Return the [x, y] coordinate for the center point of the cell that contains the specified text.  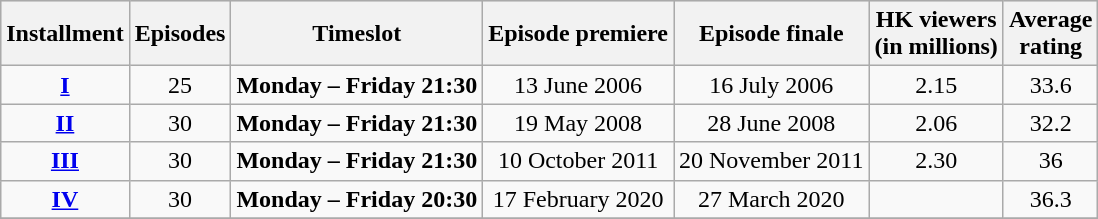
I [65, 85]
Monday – Friday 20:30 [357, 199]
36 [1050, 161]
2.30 [936, 161]
32.2 [1050, 123]
33.6 [1050, 85]
19 May 2008 [578, 123]
36.3 [1050, 199]
HK viewers(in millions) [936, 34]
Averagerating [1050, 34]
2.06 [936, 123]
17 February 2020 [578, 199]
III [65, 161]
27 March 2020 [772, 199]
25 [180, 85]
II [65, 123]
Episode finale [772, 34]
Episode premiere [578, 34]
Timeslot [357, 34]
13 June 2006 [578, 85]
2.15 [936, 85]
20 November 2011 [772, 161]
Installment [65, 34]
Episodes [180, 34]
IV [65, 199]
16 July 2006 [772, 85]
10 October 2011 [578, 161]
28 June 2008 [772, 123]
